Search for the cell housing the specified text and yield its (x, y) center coordinate. 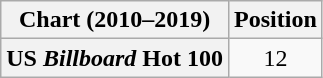
US Billboard Hot 100 (115, 58)
12 (276, 58)
Position (276, 20)
Chart (2010–2019) (115, 20)
